Find where the given text appears and provide that cell's center as [x, y] coordinate. 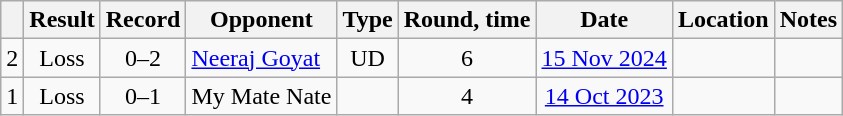
Location [723, 20]
Type [368, 20]
Record [143, 20]
14 Oct 2023 [604, 96]
My Mate Nate [262, 96]
UD [368, 58]
Notes [808, 20]
15 Nov 2024 [604, 58]
Opponent [262, 20]
6 [467, 58]
1 [12, 96]
Round, time [467, 20]
0–2 [143, 58]
4 [467, 96]
Result [62, 20]
Date [604, 20]
2 [12, 58]
Neeraj Goyat [262, 58]
0–1 [143, 96]
